Return the (X, Y) coordinate for the center point of the cell that contains the specified text.  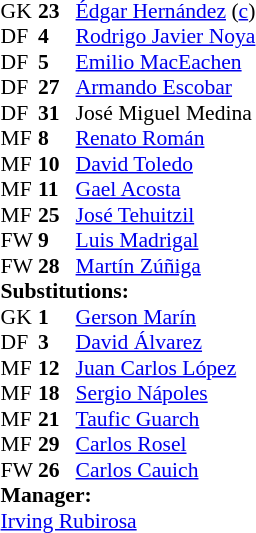
9 (57, 241)
David Álvarez (166, 343)
29 (57, 445)
Taufic Guarch (166, 419)
Carlos Rosel (166, 445)
José Miguel Medina (166, 113)
5 (57, 62)
8 (57, 139)
10 (57, 164)
Substitutions: (128, 291)
12 (57, 368)
José Tehuitzil (166, 215)
31 (57, 113)
Carlos Cauich (166, 470)
Rodrigo Javier Noya (166, 37)
Martín Zúñiga (166, 266)
Gael Acosta (166, 189)
GK (20, 317)
11 (57, 189)
25 (57, 215)
David Toledo (166, 164)
1 (57, 317)
26 (57, 470)
21 (57, 419)
Luis Madrigal (166, 241)
Gerson Marín (166, 317)
Juan Carlos López (166, 368)
Armando Escobar (166, 87)
28 (57, 266)
Manager: (128, 495)
4 (57, 37)
3 (57, 343)
Emilio MacEachen (166, 62)
Renato Román (166, 139)
Sergio Nápoles (166, 393)
18 (57, 393)
27 (57, 87)
